Locate the cell with the specified text and output its (x, y) center coordinate. 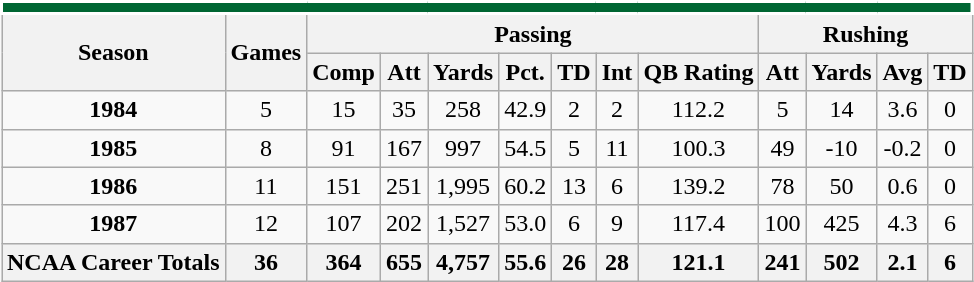
15 (344, 110)
50 (842, 186)
78 (782, 186)
655 (404, 262)
9 (617, 224)
26 (574, 262)
2.1 (902, 262)
Passing (533, 34)
121.1 (698, 262)
42.9 (526, 110)
1987 (114, 224)
NCAA Career Totals (114, 262)
0.6 (902, 186)
1986 (114, 186)
139.2 (698, 186)
Games (266, 52)
12 (266, 224)
28 (617, 262)
251 (404, 186)
364 (344, 262)
241 (782, 262)
3.6 (902, 110)
4,757 (464, 262)
-10 (842, 148)
502 (842, 262)
54.5 (526, 148)
49 (782, 148)
1,527 (464, 224)
Rushing (866, 34)
997 (464, 148)
91 (344, 148)
1985 (114, 148)
258 (464, 110)
Comp (344, 72)
14 (842, 110)
60.2 (526, 186)
167 (404, 148)
151 (344, 186)
Pct. (526, 72)
1984 (114, 110)
53.0 (526, 224)
117.4 (698, 224)
55.6 (526, 262)
36 (266, 262)
35 (404, 110)
425 (842, 224)
107 (344, 224)
-0.2 (902, 148)
QB Rating (698, 72)
Int (617, 72)
4.3 (902, 224)
8 (266, 148)
202 (404, 224)
100 (782, 224)
100.3 (698, 148)
Season (114, 52)
13 (574, 186)
112.2 (698, 110)
Avg (902, 72)
1,995 (464, 186)
